Scan for the cell matching the given text and deliver its (X, Y) coordinate at center. 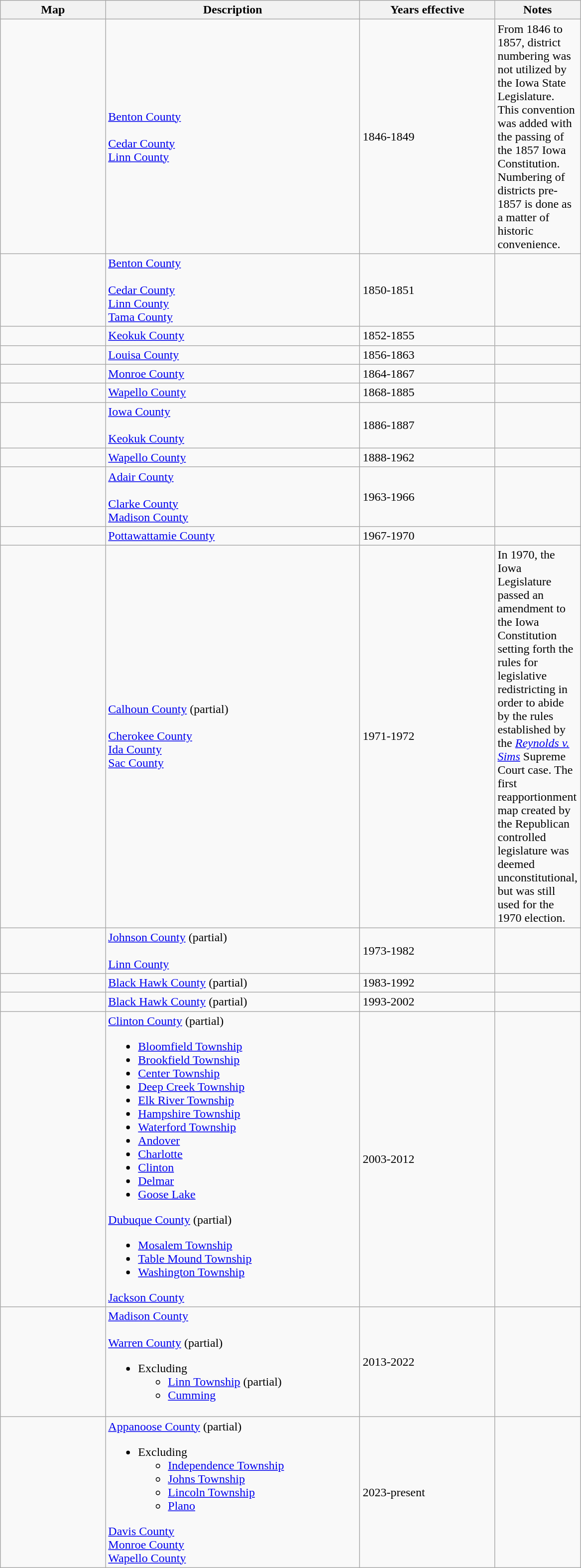
1856-1863 (427, 355)
2023-present (427, 1492)
Iowa CountyKeokuk County (233, 425)
Louisa County (233, 355)
1850-1851 (427, 290)
1967-1970 (427, 536)
1983-1992 (427, 983)
Benton CountyCedar County Linn County (233, 137)
Map (53, 10)
2013-2022 (427, 1362)
1846-1849 (427, 137)
Notes (538, 10)
Madison CountyWarren County (partial)ExcludingLinn Township (partial)Cumming (233, 1362)
1888-1962 (427, 457)
1868-1885 (427, 393)
Pottawattamie County (233, 536)
1852-1855 (427, 336)
1886-1887 (427, 425)
1973-1982 (427, 951)
1963-1966 (427, 496)
Johnson County (partial)Linn County (233, 951)
1993-2002 (427, 1002)
Description (233, 10)
1864-1867 (427, 374)
Benton CountyCedar County Linn County Tama County (233, 290)
Years effective (427, 10)
Monroe County (233, 374)
Appanoose County (partial)ExcludingIndependence TownshipJohns TownshipLincoln TownshipPlanoDavis County Monroe County Wapello County (233, 1492)
Adair CountyClarke County Madison County (233, 496)
Calhoun County (partial)Cherokee County Ida County Sac County (233, 736)
Keokuk County (233, 336)
1971-1972 (427, 736)
2003-2012 (427, 1159)
